Locate the cell with the specified text and output its [x, y] center coordinate. 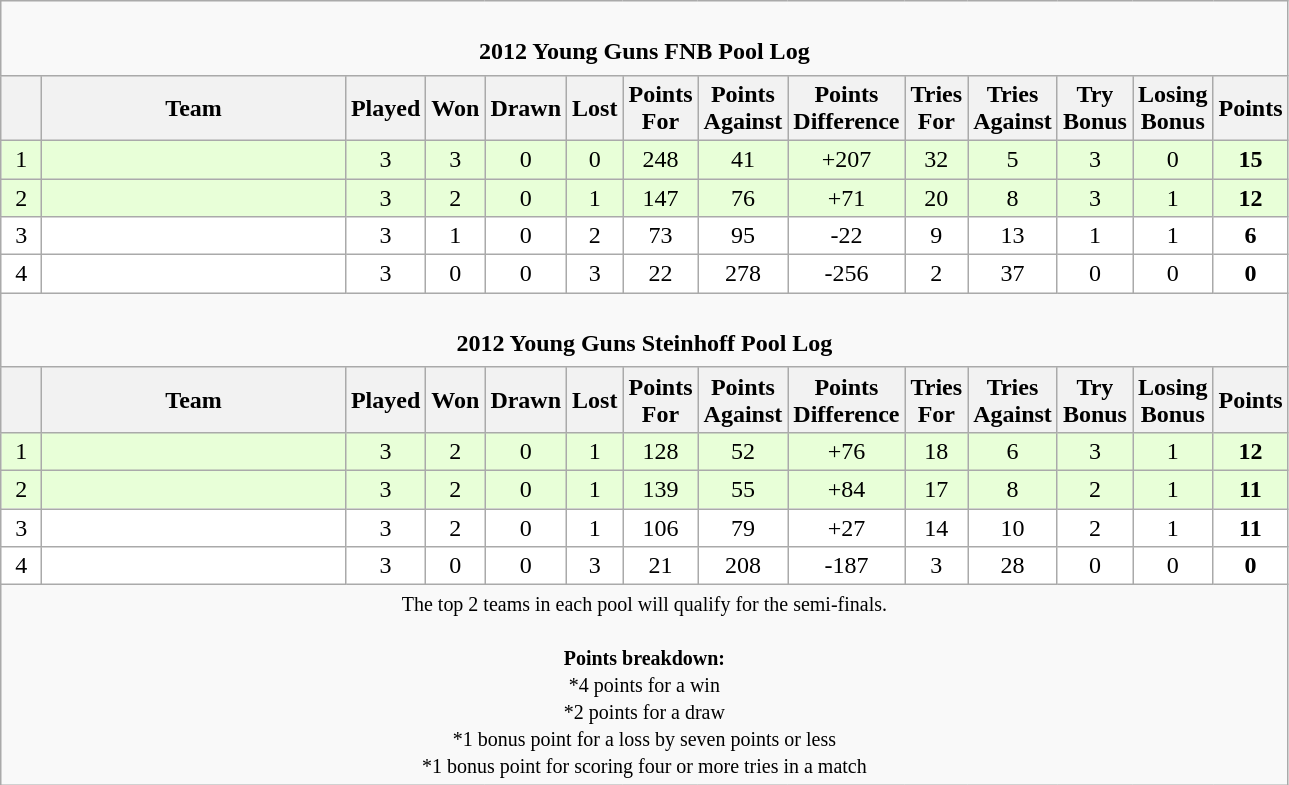
13 [1013, 236]
10 [1013, 527]
73 [660, 236]
14 [936, 527]
+27 [846, 527]
15 [1250, 159]
17 [936, 489]
5 [1013, 159]
139 [660, 489]
208 [743, 566]
106 [660, 527]
55 [743, 489]
41 [743, 159]
37 [1013, 274]
20 [936, 197]
32 [936, 159]
76 [743, 197]
-256 [846, 274]
+207 [846, 159]
22 [660, 274]
128 [660, 451]
95 [743, 236]
248 [660, 159]
21 [660, 566]
18 [936, 451]
28 [1013, 566]
9 [936, 236]
278 [743, 274]
+76 [846, 451]
147 [660, 197]
-187 [846, 566]
79 [743, 527]
+71 [846, 197]
+84 [846, 489]
-22 [846, 236]
52 [743, 451]
